Output the (x, y) coordinate of the center of the cell containing the given text.  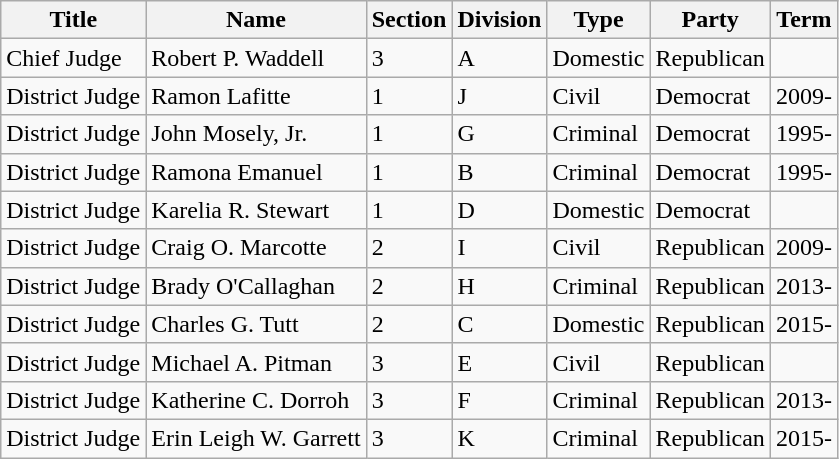
Type (598, 20)
C (500, 324)
E (500, 362)
Craig O. Marcotte (256, 248)
John Mosely, Jr. (256, 134)
Ramona Emanuel (256, 172)
B (500, 172)
A (500, 58)
F (500, 400)
Division (500, 20)
Term (804, 20)
Charles G. Tutt (256, 324)
Michael A. Pitman (256, 362)
Section (409, 20)
Katherine C. Dorroh (256, 400)
Karelia R. Stewart (256, 210)
D (500, 210)
Erin Leigh W. Garrett (256, 438)
Name (256, 20)
K (500, 438)
Chief Judge (74, 58)
Brady O'Callaghan (256, 286)
Party (710, 20)
H (500, 286)
Title (74, 20)
Robert P. Waddell (256, 58)
Ramon Lafitte (256, 96)
G (500, 134)
I (500, 248)
J (500, 96)
